Locate the cell with the specified text and output its (x, y) center coordinate. 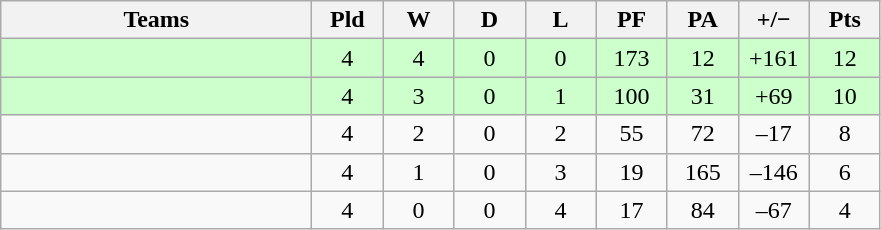
W (418, 20)
–67 (774, 210)
173 (632, 58)
PA (702, 20)
+/− (774, 20)
31 (702, 96)
165 (702, 172)
L (560, 20)
100 (632, 96)
Pld (348, 20)
Pts (844, 20)
84 (702, 210)
+161 (774, 58)
6 (844, 172)
–17 (774, 134)
8 (844, 134)
Teams (156, 20)
19 (632, 172)
55 (632, 134)
–146 (774, 172)
D (490, 20)
17 (632, 210)
72 (702, 134)
PF (632, 20)
10 (844, 96)
+69 (774, 96)
